Locate the cell with the specified text and output its (X, Y) center coordinate. 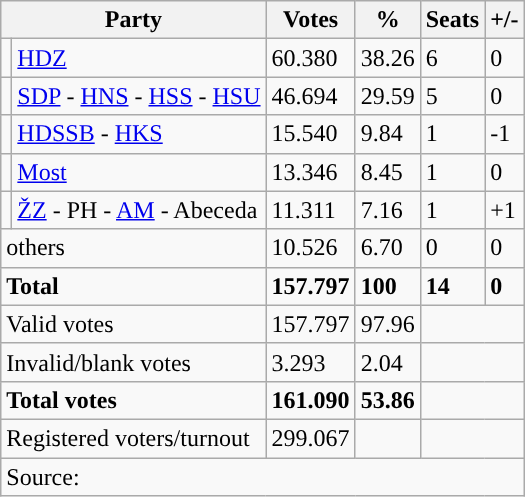
HDZ (139, 58)
60.380 (310, 58)
% (388, 20)
13.346 (310, 172)
7.16 (388, 210)
Seats (452, 20)
Invalid/blank votes (134, 362)
Most (139, 172)
others (134, 248)
+/- (504, 20)
Votes (310, 20)
2.04 (388, 362)
38.26 (388, 58)
SDP - HNS - HSS - HSU (139, 96)
5 (452, 96)
100 (388, 286)
299.067 (310, 438)
29.59 (388, 96)
3.293 (310, 362)
8.45 (388, 172)
53.86 (388, 400)
6.70 (388, 248)
6 (452, 58)
97.96 (388, 324)
Registered voters/turnout (134, 438)
+1 (504, 210)
15.540 (310, 134)
Total votes (134, 400)
ŽZ - PH - AM - Abeceda (139, 210)
14 (452, 286)
11.311 (310, 210)
Total (134, 286)
161.090 (310, 400)
Source: (262, 477)
46.694 (310, 96)
Party (134, 20)
9.84 (388, 134)
HDSSB - HKS (139, 134)
Valid votes (134, 324)
10.526 (310, 248)
-1 (504, 134)
